Provide the [X, Y] coordinate of the cell's center where the given text is located.  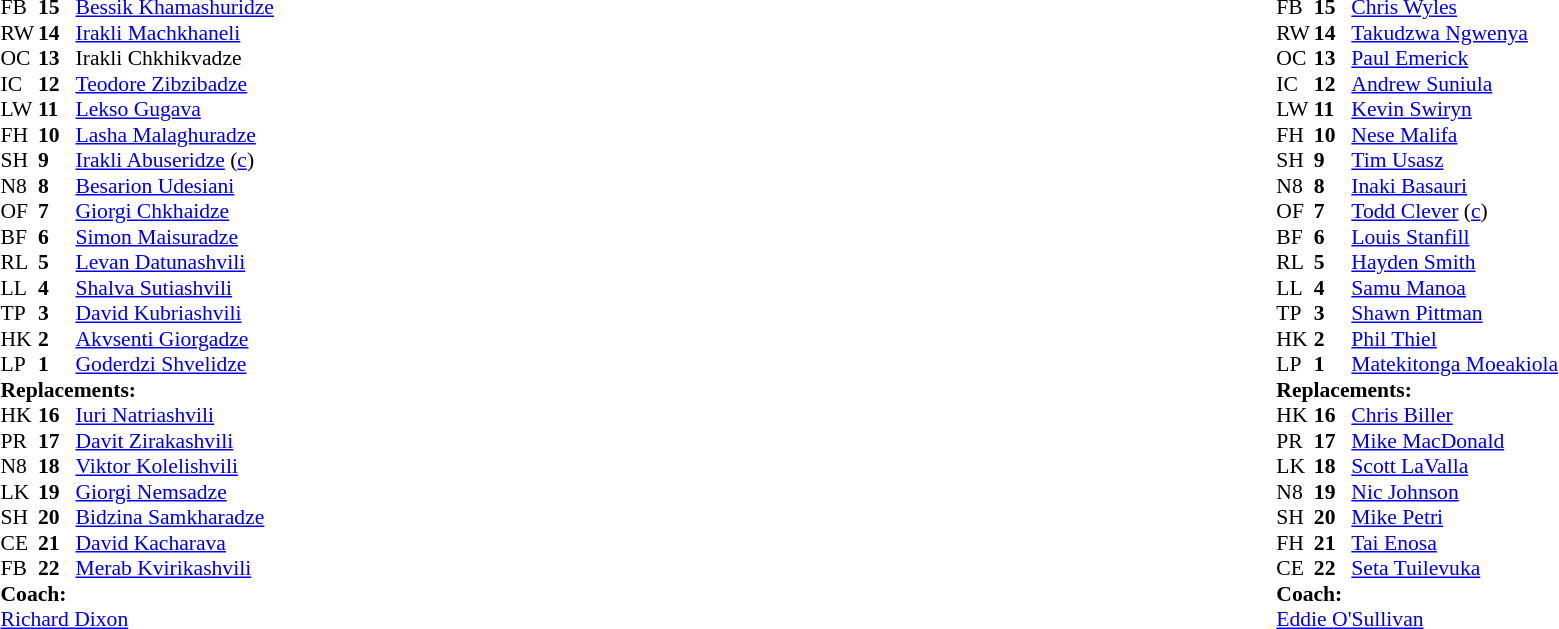
Inaki Basauri [1454, 186]
David Kubriashvili [175, 313]
Giorgi Chkhaidze [175, 211]
Mike Petri [1454, 517]
Nese Malifa [1454, 135]
Simon Maisuradze [175, 237]
Nic Johnson [1454, 492]
Paul Emerick [1454, 59]
Matekitonga Moeakiola [1454, 365]
Goderdzi Shvelidze [175, 365]
Shalva Sutiashvili [175, 288]
Davit Zirakashvili [175, 441]
Shawn Pittman [1454, 313]
Hayden Smith [1454, 263]
Iuri Natriashvili [175, 415]
Levan Datunashvili [175, 263]
Tai Enosa [1454, 543]
Chris Biller [1454, 415]
Viktor Kolelishvili [175, 467]
Lekso Gugava [175, 109]
Besarion Udesiani [175, 186]
Irakli Chkhikvadze [175, 59]
Irakli Abuseridze (c) [175, 161]
Samu Manoa [1454, 288]
Takudzwa Ngwenya [1454, 33]
Mike MacDonald [1454, 441]
Irakli Machkhaneli [175, 33]
Louis Stanfill [1454, 237]
Seta Tuilevuka [1454, 569]
Giorgi Nemsadze [175, 492]
Tim Usasz [1454, 161]
Lasha Malaghuradze [175, 135]
Andrew Suniula [1454, 84]
Merab Kvirikashvili [175, 569]
Kevin Swiryn [1454, 109]
Phil Thiel [1454, 339]
FB [19, 569]
Teodore Zibzibadze [175, 84]
Todd Clever (c) [1454, 211]
Bidzina Samkharadze [175, 517]
Akvsenti Giorgadze [175, 339]
Scott LaValla [1454, 467]
David Kacharava [175, 543]
